Provide the [x, y] coordinate of the cell's center where the given text is located.  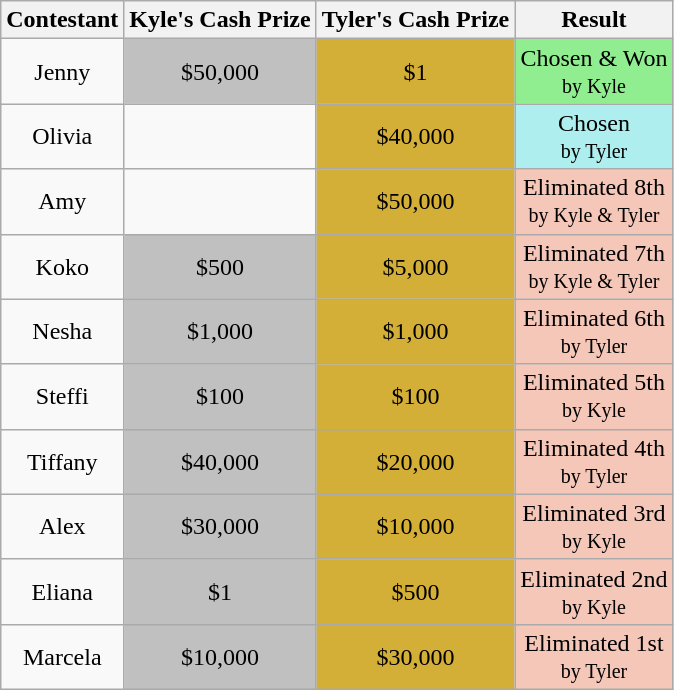
Contestant [62, 20]
Eliminated 2nd by Kyle [594, 592]
Eliminated 4th by Tyler [594, 462]
Eliminated 6th by Tyler [594, 332]
Nesha [62, 332]
Result [594, 20]
Kyle's Cash Prize [220, 20]
Marcela [62, 656]
Chosen & Wonby Kyle [594, 72]
Tyler's Cash Prize [416, 20]
Amy [62, 202]
Olivia [62, 136]
Eliminated 1st by Tyler [594, 656]
Chosen by Tyler [594, 136]
Tiffany [62, 462]
Koko [62, 266]
Jenny [62, 72]
Eliminated 7th by Kyle & Tyler [594, 266]
Alex [62, 526]
Eliminated 3rd by Kyle [594, 526]
$5,000 [416, 266]
Eliana [62, 592]
Eliminated 8th by Kyle & Tyler [594, 202]
Eliminated 5th by Kyle [594, 396]
Steffi [62, 396]
$20,000 [416, 462]
